Provide the [X, Y] coordinate of the cell's center where the given text is located.  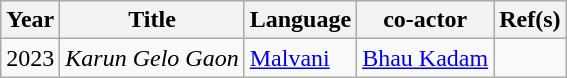
2023 [30, 58]
Ref(s) [530, 20]
Bhau Kadam [426, 58]
co-actor [426, 20]
Language [300, 20]
Year [30, 20]
Karun Gelo Gaon [152, 58]
Malvani [300, 58]
Title [152, 20]
